Capture the cell that displays the provided text and extract its [x, y] central coordinate. 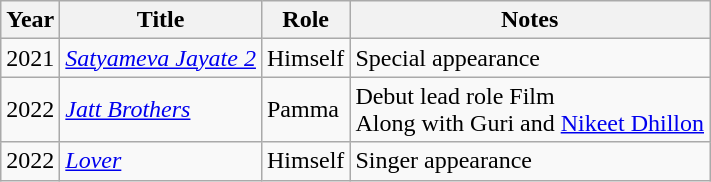
Role [305, 20]
Jatt Brothers [161, 110]
Singer appearance [530, 161]
Lover [161, 161]
Year [30, 20]
2021 [30, 58]
Debut lead role FilmAlong with Guri and Nikeet Dhillon [530, 110]
Pamma [305, 110]
Satyameva Jayate 2 [161, 58]
Special appearance [530, 58]
Notes [530, 20]
Title [161, 20]
